Search for the cell housing the specified text and yield its [X, Y] center coordinate. 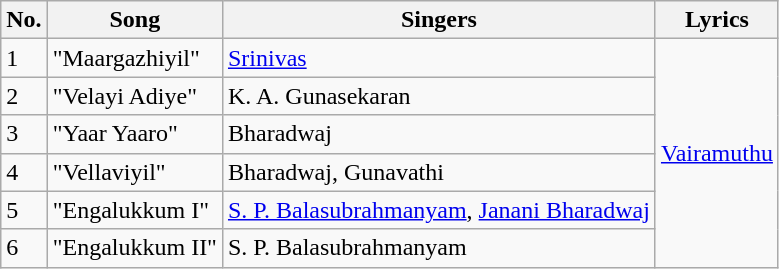
"Yaar Yaaro" [134, 134]
Bharadwaj [438, 134]
S. P. Balasubrahmanyam [438, 248]
6 [24, 248]
5 [24, 210]
K. A. Gunasekaran [438, 96]
Bharadwaj, Gunavathi [438, 172]
1 [24, 58]
Lyrics [716, 20]
4 [24, 172]
Singers [438, 20]
"Velayi Adiye" [134, 96]
Song [134, 20]
"Maargazhiyil" [134, 58]
Vairamuthu [716, 153]
2 [24, 96]
"Engalukkum II" [134, 248]
No. [24, 20]
3 [24, 134]
S. P. Balasubrahmanyam, Janani Bharadwaj [438, 210]
Srinivas [438, 58]
"Vellaviyil" [134, 172]
"Engalukkum I" [134, 210]
